Identify which cell holds the provided text, then report its (x, y) central coordinate. 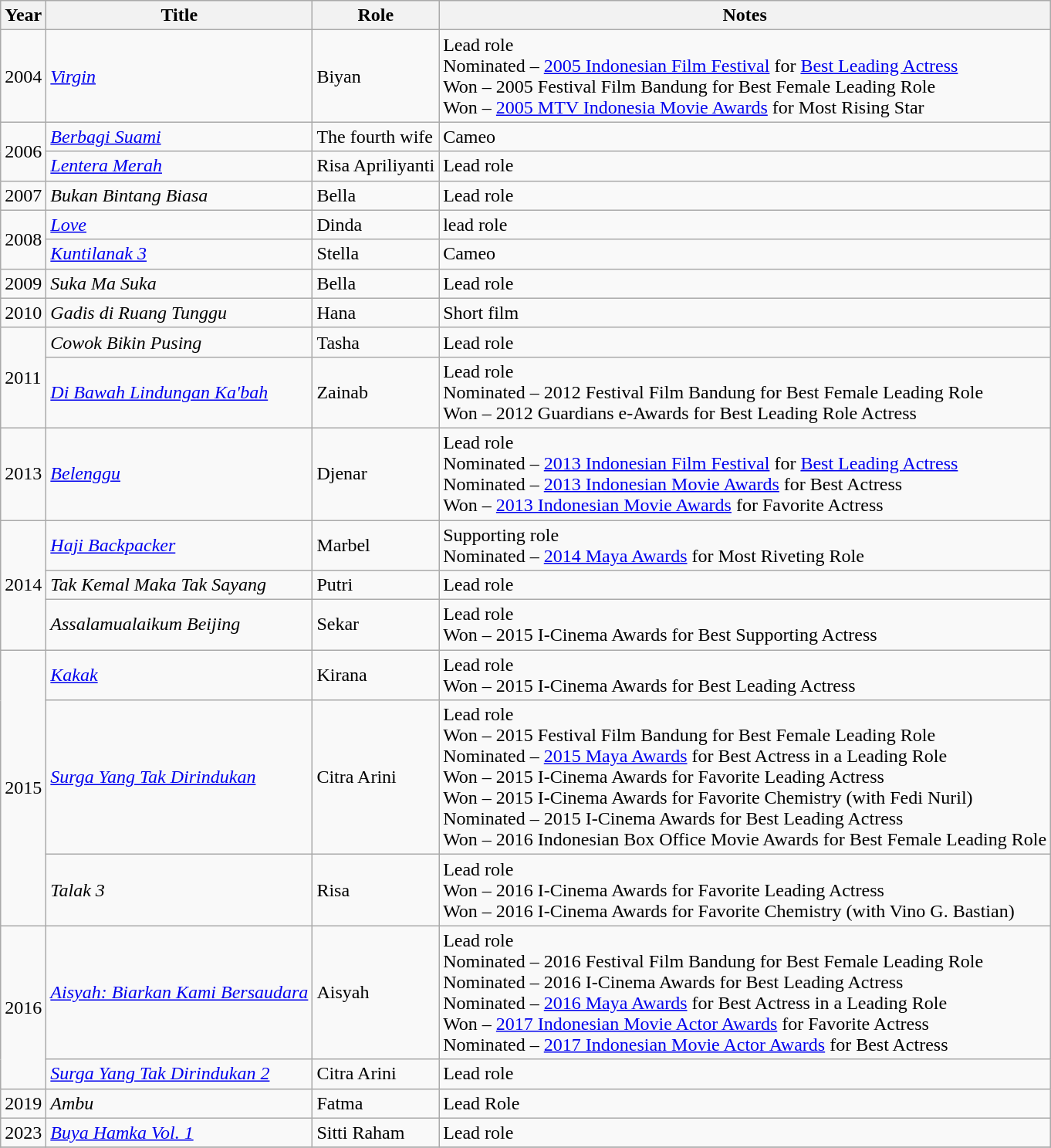
2010 (23, 313)
Buya Hamka Vol. 1 (179, 1133)
Lead Role (745, 1103)
Zainab (376, 392)
Kirana (376, 675)
2007 (23, 195)
Title (179, 15)
Belenggu (179, 474)
2019 (23, 1103)
Notes (745, 15)
Berbagi Suami (179, 137)
Bukan Bintang Biasa (179, 195)
Suka Ma Suka (179, 283)
2014 (23, 585)
Hana (376, 313)
Risa (376, 890)
Year (23, 15)
Surga Yang Tak Dirindukan (179, 777)
2016 (23, 1007)
lead role (745, 225)
Gadis di Ruang Tunggu (179, 313)
Fatma (376, 1103)
Risa Apriliyanti (376, 166)
Di Bawah Lindungan Ka'bah (179, 392)
Surga Yang Tak Dirindukan 2 (179, 1074)
Tasha (376, 342)
2009 (23, 283)
2004 (23, 76)
2013 (23, 474)
Short film (745, 313)
Lead roleNominated – 2012 Festival Film Bandung for Best Female Leading RoleWon – 2012 Guardians e-Awards for Best Leading Role Actress (745, 392)
Lead roleWon – 2016 I-Cinema Awards for Favorite Leading ActressWon – 2016 I-Cinema Awards for Favorite Chemistry (with Vino G. Bastian) (745, 890)
Talak 3 (179, 890)
Haji Backpacker (179, 545)
Sekar (376, 625)
Cowok Bikin Pusing (179, 342)
Aisyah (376, 993)
2006 (23, 151)
Lentera Merah (179, 166)
Virgin (179, 76)
Biyan (376, 76)
Kuntilanak 3 (179, 254)
The fourth wife (376, 137)
Dinda (376, 225)
Marbel (376, 545)
Lead roleWon – 2015 I-Cinema Awards for Best Supporting Actress (745, 625)
Aisyah: Biarkan Kami Bersaudara (179, 993)
Assalamualaikum Beijing (179, 625)
2011 (23, 378)
Role (376, 15)
2015 (23, 787)
Putri (376, 585)
Supporting roleNominated – 2014 Maya Awards for Most Riveting Role (745, 545)
2008 (23, 239)
Love (179, 225)
Kakak (179, 675)
2023 (23, 1133)
Tak Kemal Maka Tak Sayang (179, 585)
Ambu (179, 1103)
Stella (376, 254)
Lead roleWon – 2015 I-Cinema Awards for Best Leading Actress (745, 675)
Djenar (376, 474)
Sitti Raham (376, 1133)
